Search for the cell housing the specified text and yield its [x, y] center coordinate. 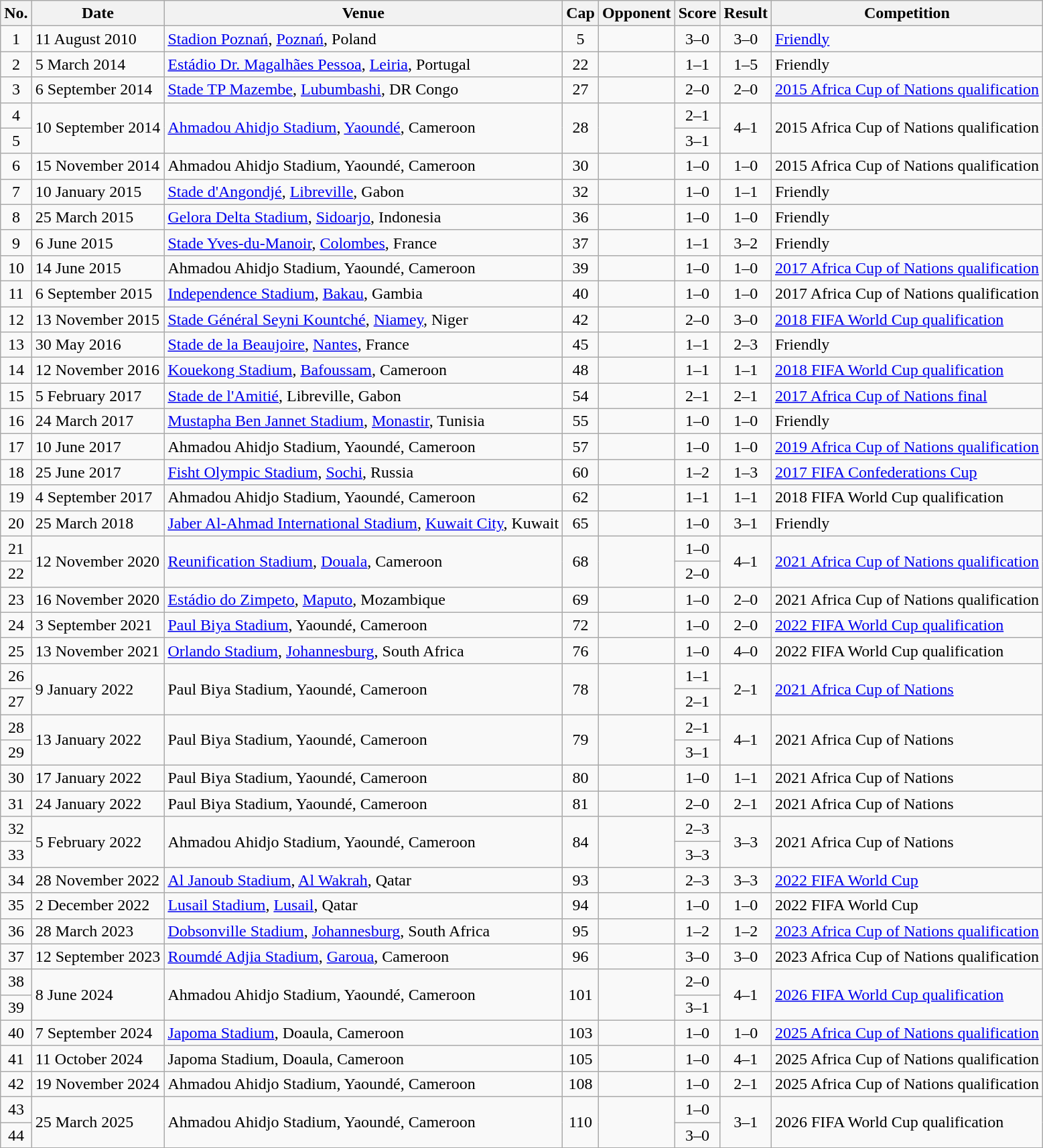
15 [16, 396]
101 [581, 995]
2 [16, 64]
6 June 2015 [98, 242]
93 [581, 880]
108 [581, 1084]
No. [16, 13]
81 [581, 804]
38 [16, 982]
Stade Yves-du-Manoir, Colombes, France [363, 242]
Mustapha Ben Jannet Stadium, Monastir, Tunisia [363, 421]
Venue [363, 13]
80 [581, 778]
1 [16, 39]
16 November 2020 [98, 599]
65 [581, 523]
45 [581, 345]
13 November 2021 [98, 650]
Score [697, 13]
Reunification Stadium, Douala, Cameroon [363, 561]
Gelora Delta Stadium, Sidoarjo, Indonesia [363, 217]
Stade d'Angondjé, Libreville, Gabon [363, 192]
25 March 2015 [98, 217]
25 [16, 650]
13 January 2022 [98, 739]
103 [581, 1033]
84 [581, 842]
1–5 [746, 64]
Fisht Olympic Stadium, Sochi, Russia [363, 472]
31 [16, 804]
19 November 2024 [98, 1084]
7 September 2024 [98, 1033]
Orlando Stadium, Johannesburg, South Africa [363, 650]
Estádio Dr. Magalhães Pessoa, Leiria, Portugal [363, 64]
2 December 2022 [98, 906]
9 January 2022 [98, 689]
57 [581, 447]
5 February 2022 [98, 842]
Kouekong Stadium, Bafoussam, Cameroon [363, 370]
2019 Africa Cup of Nations qualification [907, 447]
60 [581, 472]
28 November 2022 [98, 880]
9 [16, 242]
8 June 2024 [98, 995]
24 March 2017 [98, 421]
6 September 2015 [98, 293]
6 September 2014 [98, 90]
11 August 2010 [98, 39]
1–3 [746, 472]
105 [581, 1058]
Independence Stadium, Bakau, Gambia [363, 293]
10 June 2017 [98, 447]
5 March 2014 [98, 64]
10 September 2014 [98, 128]
5 February 2017 [98, 396]
94 [581, 906]
62 [581, 498]
12 September 2023 [98, 956]
8 [16, 217]
14 [16, 370]
33 [16, 855]
34 [16, 880]
Stade de la Beaujoire, Nantes, France [363, 345]
2017 Africa Cup of Nations final [907, 396]
17 [16, 447]
Opponent [636, 13]
12 November 2020 [98, 561]
72 [581, 625]
69 [581, 599]
Date [98, 13]
17 January 2022 [98, 778]
3 September 2021 [98, 625]
79 [581, 739]
Estádio do Zimpeto, Maputo, Mozambique [363, 599]
13 [16, 345]
24 January 2022 [98, 804]
6 [16, 166]
23 [16, 599]
68 [581, 561]
Competition [907, 13]
Lusail Stadium, Lusail, Qatar [363, 906]
3–2 [746, 242]
14 June 2015 [98, 268]
78 [581, 689]
25 June 2017 [98, 472]
54 [581, 396]
Al Janoub Stadium, Al Wakrah, Qatar [363, 880]
12 [16, 319]
2017 FIFA Confederations Cup [907, 472]
10 [16, 268]
11 October 2024 [98, 1058]
26 [16, 676]
4–0 [746, 650]
Jaber Al-Ahmad International Stadium, Kuwait City, Kuwait [363, 523]
20 [16, 523]
35 [16, 906]
Stadion Poznań, Poznań, Poland [363, 39]
4 September 2017 [98, 498]
18 [16, 472]
3 [16, 90]
19 [16, 498]
30 May 2016 [98, 345]
Stade de l'Amitié, Libreville, Gabon [363, 396]
48 [581, 370]
Stade TP Mazembe, Lubumbashi, DR Congo [363, 90]
Roumdé Adjia Stadium, Garoua, Cameroon [363, 956]
Cap [581, 13]
4 [16, 115]
7 [16, 192]
44 [16, 1135]
11 [16, 293]
21 [16, 549]
29 [16, 753]
15 November 2014 [98, 166]
12 November 2016 [98, 370]
13 November 2015 [98, 319]
41 [16, 1058]
28 March 2023 [98, 931]
76 [581, 650]
96 [581, 956]
55 [581, 421]
Result [746, 13]
16 [16, 421]
110 [581, 1122]
10 January 2015 [98, 192]
24 [16, 625]
25 March 2018 [98, 523]
25 March 2025 [98, 1122]
95 [581, 931]
43 [16, 1109]
Dobsonville Stadium, Johannesburg, South Africa [363, 931]
Stade Général Seyni Kountché, Niamey, Niger [363, 319]
